Detect which cell encompasses the target text, then output its [X, Y] center coordinate. 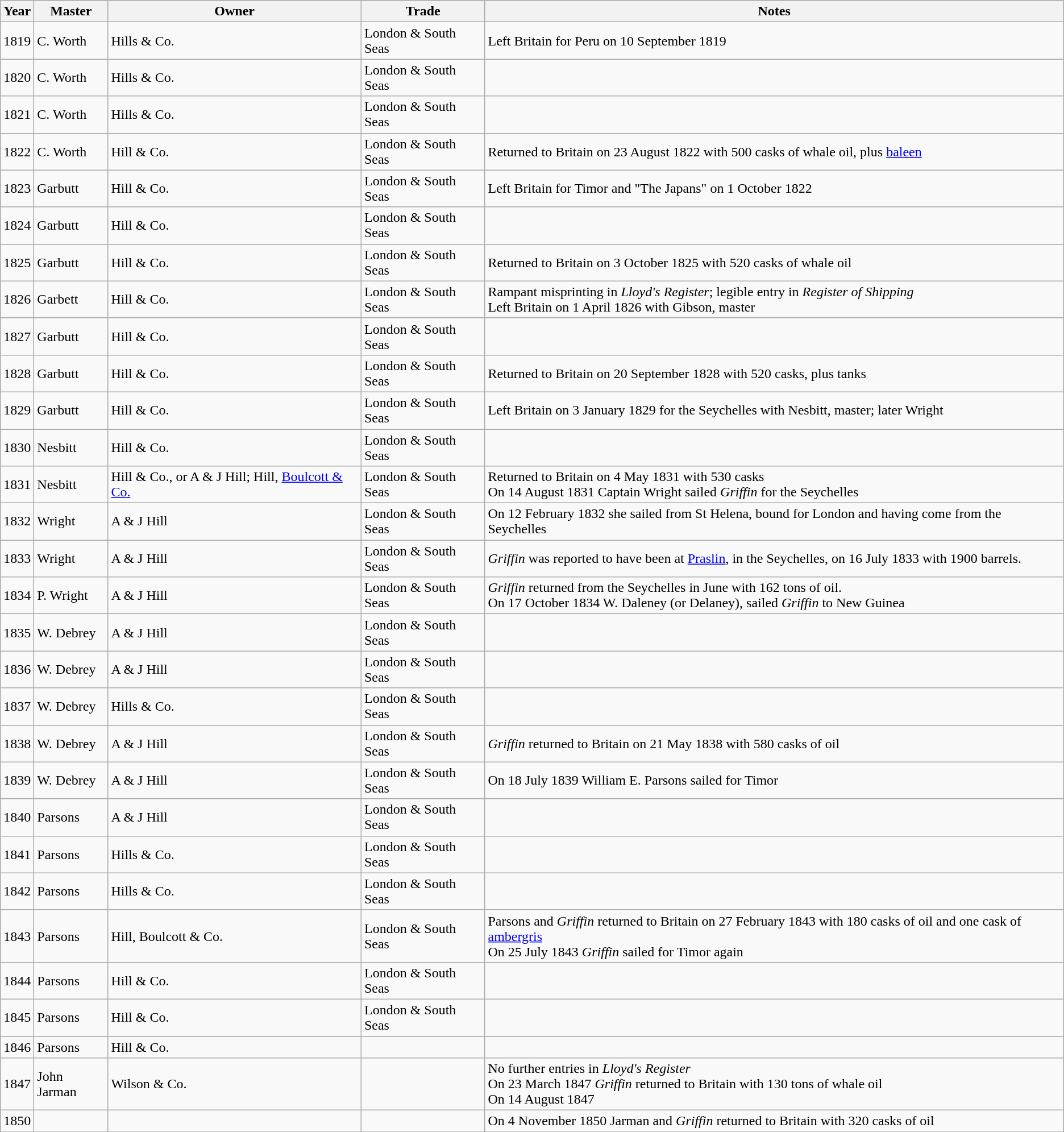
1839 [17, 780]
1845 [17, 1018]
1820 [17, 77]
1832 [17, 522]
On 4 November 1850 Jarman and Griffin returned to Britain with 320 casks of oil [774, 1121]
Garbett [71, 299]
On 18 July 1839 William E. Parsons sailed for Timor [774, 780]
1841 [17, 854]
Griffin returned from the Seychelles in June with 162 tons of oil.On 17 October 1834 W. Daleney (or Delaney), sailed Griffin to New Guinea [774, 596]
1824 [17, 225]
Wilson & Co. [235, 1084]
1846 [17, 1047]
Master [71, 11]
Owner [235, 11]
1835 [17, 632]
1819 [17, 41]
No further entries in Lloyd's Register On 23 March 1847 Griffin returned to Britain with 130 tons of whale oil On 14 August 1847 [774, 1084]
Returned to Britain on 23 August 1822 with 500 casks of whale oil, plus baleen [774, 151]
1829 [17, 410]
John Jarman [71, 1084]
Left Britain for Timor and "The Japans" on 1 October 1822 [774, 189]
1826 [17, 299]
Rampant misprinting in Lloyd's Register; legible entry in Register of Shipping Left Britain on 1 April 1826 with Gibson, master [774, 299]
Hill, Boulcott & Co. [235, 936]
Year [17, 11]
Trade [423, 11]
Left Britain for Peru on 10 September 1819 [774, 41]
1823 [17, 189]
Griffin returned to Britain on 21 May 1838 with 580 casks of oil [774, 744]
1847 [17, 1084]
Griffin was reported to have been at Praslin, in the Seychelles, on 16 July 1833 with 1900 barrels. [774, 558]
On 12 February 1832 she sailed from St Helena, bound for London and having come from the Seychelles [774, 522]
1837 [17, 706]
1831 [17, 484]
1825 [17, 263]
1838 [17, 744]
Hill & Co., or A & J Hill; Hill, Boulcott & Co. [235, 484]
Returned to Britain on 4 May 1831 with 530 casksOn 14 August 1831 Captain Wright sailed Griffin for the Seychelles [774, 484]
1843 [17, 936]
Notes [774, 11]
Left Britain on 3 January 1829 for the Seychelles with Nesbitt, master; later Wright [774, 410]
1844 [17, 980]
P. Wright [71, 596]
Returned to Britain on 20 September 1828 with 520 casks, plus tanks [774, 373]
1850 [17, 1121]
1828 [17, 373]
1827 [17, 337]
1833 [17, 558]
1840 [17, 818]
1834 [17, 596]
Returned to Britain on 3 October 1825 with 520 casks of whale oil [774, 263]
1836 [17, 670]
1821 [17, 115]
1842 [17, 891]
1830 [17, 447]
1822 [17, 151]
